Extract the (X, Y) coordinate from the center of the cell holding the provided text.  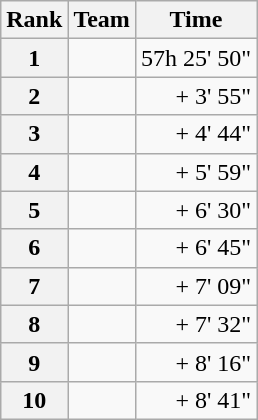
10 (34, 400)
9 (34, 362)
4 (34, 172)
Team (102, 20)
57h 25' 50" (196, 58)
+ 7' 09" (196, 286)
+ 7' 32" (196, 324)
3 (34, 134)
8 (34, 324)
+ 6' 45" (196, 248)
+ 5' 59" (196, 172)
6 (34, 248)
+ 8' 16" (196, 362)
Time (196, 20)
+ 6' 30" (196, 210)
1 (34, 58)
7 (34, 286)
2 (34, 96)
Rank (34, 20)
5 (34, 210)
+ 4' 44" (196, 134)
+ 3' 55" (196, 96)
+ 8' 41" (196, 400)
